Return the (X, Y) coordinate for the center point of the cell that contains the specified text.  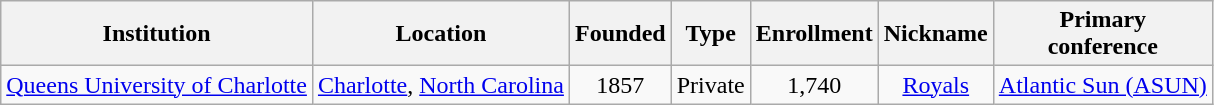
Founded (620, 34)
1,740 (814, 85)
Private (710, 85)
1857 (620, 85)
Primaryconference (1102, 34)
Enrollment (814, 34)
Royals (936, 85)
Location (440, 34)
Atlantic Sun (ASUN) (1102, 85)
Queens University of Charlotte (157, 85)
Institution (157, 34)
Charlotte, North Carolina (440, 85)
Nickname (936, 34)
Type (710, 34)
